Output the [X, Y] coordinate of the center of the cell containing the given text.  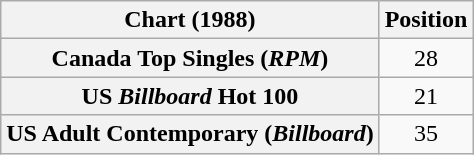
US Billboard Hot 100 [190, 96]
28 [426, 58]
Position [426, 20]
21 [426, 96]
Canada Top Singles (RPM) [190, 58]
US Adult Contemporary (Billboard) [190, 134]
Chart (1988) [190, 20]
35 [426, 134]
